For the text-containing cell, return its midpoint in [x, y] coordinate format. 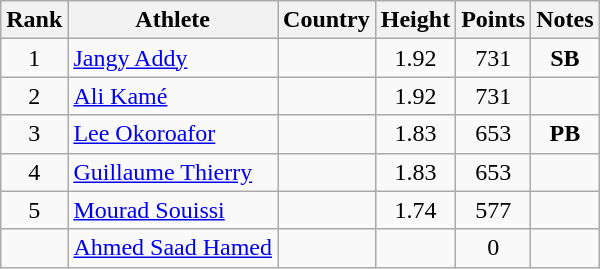
Country [327, 20]
Rank [34, 20]
5 [34, 210]
4 [34, 172]
SB [565, 58]
577 [494, 210]
2 [34, 96]
Ahmed Saad Hamed [173, 248]
1.74 [415, 210]
PB [565, 134]
Ali Kamé [173, 96]
Mourad Souissi [173, 210]
Athlete [173, 20]
Lee Okoroafor [173, 134]
0 [494, 248]
Jangy Addy [173, 58]
3 [34, 134]
Height [415, 20]
Points [494, 20]
1 [34, 58]
Guillaume Thierry [173, 172]
Notes [565, 20]
